Search for the cell housing the specified text and yield its (X, Y) center coordinate. 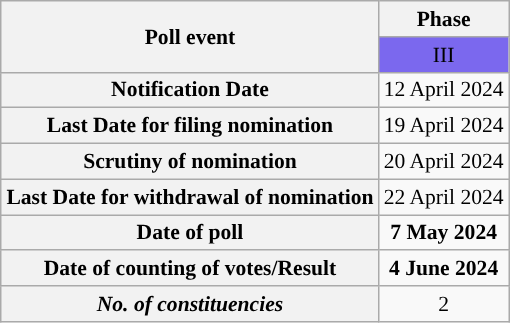
Date of counting of votes/Result (190, 268)
19 April 2024 (444, 126)
Scrutiny of nomination (190, 161)
III (444, 54)
Last Date for withdrawal of nomination (190, 197)
Poll event (190, 36)
22 April 2024 (444, 197)
No. of constituencies (190, 304)
4 June 2024 (444, 268)
2 (444, 304)
20 April 2024 (444, 161)
7 May 2024 (444, 232)
Last Date for filing nomination (190, 126)
Phase (444, 19)
Notification Date (190, 90)
12 April 2024 (444, 90)
Date of poll (190, 232)
